Detect which cell encompasses the target text, then output its [X, Y] center coordinate. 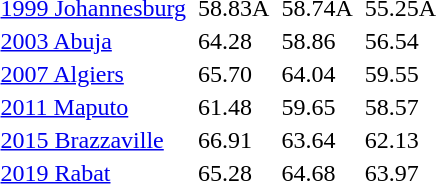
61.48 [234, 107]
64.04 [317, 74]
59.65 [317, 107]
63.64 [317, 140]
65.70 [234, 74]
64.28 [234, 41]
66.91 [234, 140]
58.86 [317, 41]
